Determine the (X, Y) coordinate at the center of the cell enclosing the given text.  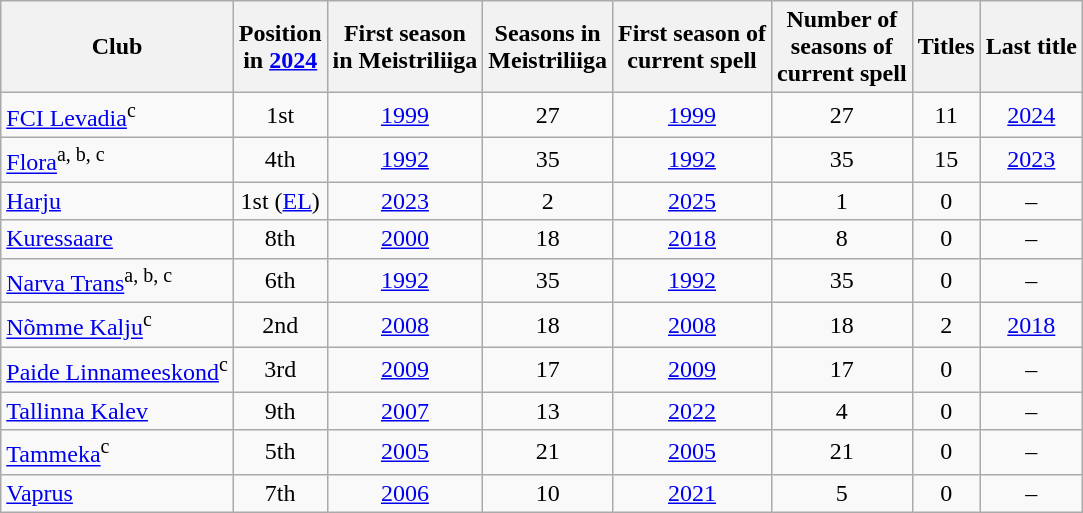
10 (548, 493)
2007 (405, 411)
5 (842, 493)
Nõmme Kaljuc (118, 326)
Last title (1031, 47)
Paide Linnameeskondc (118, 370)
Club (118, 47)
Vaprus (118, 493)
Harju (118, 201)
9th (280, 411)
2025 (692, 201)
Tammekac (118, 452)
2024 (1031, 116)
Narva Transa, b, c (118, 280)
2021 (692, 493)
3rd (280, 370)
13 (548, 411)
FCI Levadiac (118, 116)
2nd (280, 326)
Tallinna Kalev (118, 411)
1 (842, 201)
6th (280, 280)
First season ofcurrent spell (692, 47)
2000 (405, 239)
8 (842, 239)
5th (280, 452)
7th (280, 493)
15 (946, 160)
4th (280, 160)
Titles (946, 47)
Positionin 2024 (280, 47)
2022 (692, 411)
8th (280, 239)
Seasons inMeistriliiga (548, 47)
4 (842, 411)
11 (946, 116)
First seasonin Meistriliiga (405, 47)
Floraa, b, c (118, 160)
Number ofseasons ofcurrent spell (842, 47)
1st (280, 116)
1st (EL) (280, 201)
Kuressaare (118, 239)
2006 (405, 493)
